Extract the [X, Y] coordinate from the center of the cell holding the provided text.  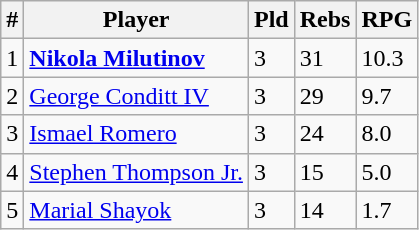
5 [12, 210]
Player [136, 20]
1.7 [387, 210]
15 [325, 172]
4 [12, 172]
Pld [271, 20]
31 [325, 58]
Nikola Milutinov [136, 58]
RPG [387, 20]
5.0 [387, 172]
2 [12, 96]
14 [325, 210]
8.0 [387, 134]
10.3 [387, 58]
Rebs [325, 20]
24 [325, 134]
George Conditt IV [136, 96]
Stephen Thompson Jr. [136, 172]
Marial Shayok [136, 210]
# [12, 20]
29 [325, 96]
1 [12, 58]
Ismael Romero [136, 134]
9.7 [387, 96]
